Identify which cell holds the provided text, then report its (x, y) central coordinate. 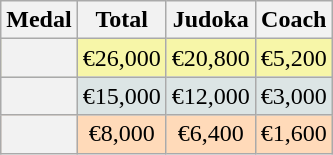
€8,000 (122, 134)
€6,400 (210, 134)
Judoka (210, 20)
€12,000 (210, 96)
Medal (39, 20)
€5,200 (294, 58)
Coach (294, 20)
Total (122, 20)
€26,000 (122, 58)
€1,600 (294, 134)
€20,800 (210, 58)
€3,000 (294, 96)
€15,000 (122, 96)
